Search for the cell housing the specified text and yield its [x, y] center coordinate. 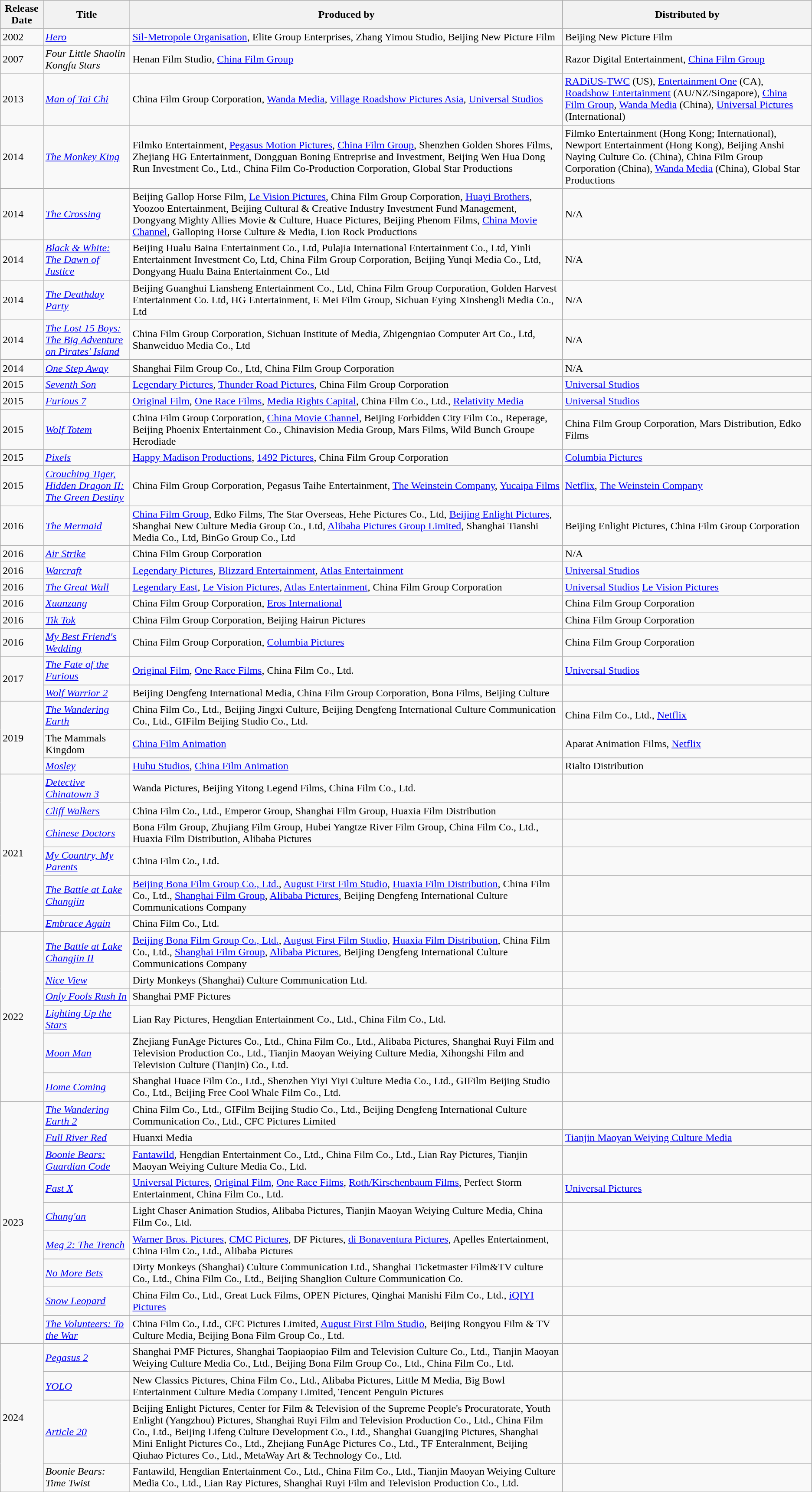
Distributed by [687, 15]
Article 20 [87, 1432]
China Film Group Corporation, Mars Distribution, Edko Films [687, 430]
Embrace Again [87, 924]
Release Date [22, 15]
Four Little Shaolin Kongfu Stars [87, 59]
2022 [22, 1017]
Chinese Doctors [87, 833]
Netflix, The Weinstein Company [687, 486]
The Lost 15 Boys: The Big Adventure on Pirates' Island [87, 340]
Light Chaser Animation Studios, Alibaba Pictures, Tianjin Maoyan Weiying Culture Media, China Film Co., Ltd. [346, 1217]
Razor Digital Entertainment, China Film Group [687, 59]
Dirty Monkeys (Shanghai) Culture Communication Ltd. [346, 980]
Man of Tai Chi [87, 99]
2013 [22, 99]
Happy Madison Productions, 1492 Pictures, China Film Group Corporation [346, 458]
Snow Leopard [87, 1302]
The Battle at Lake Changjin II [87, 952]
Lian Ray Pictures, Hengdian Entertainment Co., Ltd., China Film Co., Ltd. [346, 1019]
China Film Co., Ltd., Emperor Group, Shanghai Film Group, Huaxia Film Distribution [346, 811]
Black & White: The Dawn of Justice [87, 260]
Legendary Pictures, Blizzard Entertainment, Atlas Entertainment [346, 571]
The Mammals Kingdom [87, 744]
The Fate of the Furious [87, 671]
Furious 7 [87, 401]
Seventh Son [87, 384]
Bona Film Group, Zhujiang Film Group, Hubei Yangtze River Film Group, China Film Co., Ltd., Huaxia Film Distribution, Alibaba Pictures [346, 833]
Legendary East, Le Vision Pictures, Atlas Entertainment, China Film Group Corporation [346, 587]
Universal Studios Le Vision Pictures [687, 587]
Chang'an [87, 1217]
Wolf Warrior 2 [87, 693]
Meg 2: The Trench [87, 1244]
Home Coming [87, 1087]
Moon Man [87, 1053]
China Film Co., Ltd., Netflix [687, 715]
Shanghai Film Group Co., Ltd, China Film Group Corporation [346, 368]
Aparat Animation Films, Netflix [687, 744]
Mosley [87, 766]
Henan Film Studio, China Film Group [346, 59]
No More Bets [87, 1273]
Shanghai PMF Pictures [346, 997]
2021 [22, 853]
The Volunteers: To the War [87, 1329]
Original Film, One Race Films, Media Rights Capital, China Film Co., Ltd., Relativity Media [346, 401]
2017 [22, 679]
Fast X [87, 1188]
Beijing Enlight Pictures, China Film Group Corporation [687, 526]
Full River Red [87, 1138]
Wanda Pictures, Beijing Yitong Legend Films, China Film Co., Ltd. [346, 788]
2023 [22, 1223]
China Film Co., Ltd., Great Luck Films, OPEN Pictures, Qinghai Manishi Film Co., Ltd., iQIYI Pictures [346, 1302]
Tianjin Maoyan Weiying Culture Media [687, 1138]
The Crossing [87, 214]
Only Fools Rush In [87, 997]
2019 [22, 738]
China Film Group Corporation, Eros International [346, 603]
Shanghai Huace Film Co., Ltd., Shenzhen Yiyi Yiyi Culture Media Co., Ltd., GIFilm Beijing Studio Co., Ltd., Beijing Free Cool Whale Film Co., Ltd. [346, 1087]
Pegasus 2 [87, 1358]
The Wandering Earth [87, 715]
Beijing Dengfeng International Media, China Film Group Corporation, Bona Films, Beijing Culture [346, 693]
Hero [87, 37]
Columbia Pictures [687, 458]
China Film Co., Ltd., CFC Pictures Limited, August First Film Studio, Beijing Rongyou Film & TV Culture Media, Beijing Bona Film Group Co., Ltd. [346, 1329]
Crouching Tiger, Hidden Dragon II: The Green Destiny [87, 486]
The Mermaid [87, 526]
Cliff Walkers [87, 811]
Tik Tok [87, 620]
The Wandering Earth 2 [87, 1115]
China Film Co., Ltd., Beijing Jingxi Culture, Beijing Dengfeng International Culture Communication Co., Ltd., GIFilm Beijing Studio Co., Ltd. [346, 715]
2024 [22, 1418]
Beijing New Picture Film [687, 37]
2002 [22, 37]
Huanxi Media [346, 1138]
Warcraft [87, 571]
The Deathday Party [87, 300]
Warner Bros. Pictures, CMC Pictures, DF Pictures, di Bonaventura Pictures, Apelles Entertainment, China Film Co., Ltd., Alibaba Pictures [346, 1244]
China Film Group Corporation, Sichuan Institute of Media, Zhigengniao Computer Art Co., Ltd, Shanweiduo Media Co., Ltd [346, 340]
Universal Pictures, Original Film, One Race Films, Roth/Kirschenbaum Films, Perfect Storm Entertainment, China Film Co., Ltd. [346, 1188]
Wolf Totem [87, 430]
The Battle at Lake Changjin [87, 895]
Huhu Studios, China Film Animation [346, 766]
Boonie Bears: Guardian Code [87, 1160]
Produced by [346, 15]
China Film Group Corporation, Beijing Hairun Pictures [346, 620]
Universal Pictures [687, 1188]
China Film Co., Ltd., GIFilm Beijing Studio Co., Ltd., Beijing Dengfeng International Culture Communication Co., Ltd., CFC Pictures Limited [346, 1115]
Sil-Metropole Organisation, Elite Group Enterprises, Zhang Yimou Studio, Beijing New Picture Film [346, 37]
China Film Animation [346, 744]
Air Strike [87, 554]
2007 [22, 59]
China Film Group Corporation, Pegasus Taihe Entertainment, The Weinstein Company, Yucaipa Films [346, 486]
My Best Friend's Wedding [87, 642]
Rialto Distribution [687, 766]
Xuanzang [87, 603]
China Film Group Corporation, Columbia Pictures [346, 642]
Original Film, One Race Films, China Film Co., Ltd. [346, 671]
Lighting Up the Stars [87, 1019]
Pixels [87, 458]
China Film Group Corporation, Wanda Media, Village Roadshow Pictures Asia, Universal Studios [346, 99]
Legendary Pictures, Thunder Road Pictures, China Film Group Corporation [346, 384]
YOLO [87, 1386]
Fantawild, Hengdian Entertainment Co., Ltd., China Film Co., Ltd., Lian Ray Pictures, Tianjin Maoyan Weiying Culture Media Co., Ltd. [346, 1160]
The Monkey King [87, 157]
The Great Wall [87, 587]
Title [87, 15]
Nice View [87, 980]
Boonie Bears: Time Twist [87, 1478]
My Country, My Parents [87, 862]
One Step Away [87, 368]
Detective Chinatown 3 [87, 788]
